Provide the [x, y] coordinate of the cell's center where the given text is located.  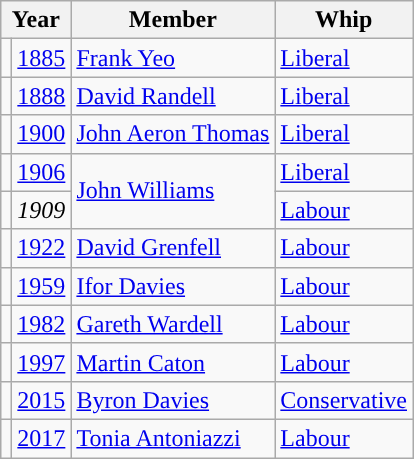
Year [36, 20]
Gareth Wardell [173, 324]
Ifor Davies [173, 286]
John Williams [173, 191]
1997 [42, 362]
Martin Caton [173, 362]
Frank Yeo [173, 58]
Byron Davies [173, 400]
Tonia Antoniazzi [173, 438]
1888 [42, 96]
David Grenfell [173, 248]
1906 [42, 172]
2015 [42, 400]
1885 [42, 58]
1900 [42, 134]
1982 [42, 324]
1909 [42, 210]
David Randell [173, 96]
2017 [42, 438]
John Aeron Thomas [173, 134]
1959 [42, 286]
Whip [344, 20]
Conservative [344, 400]
1922 [42, 248]
Member [173, 20]
